Determine the (X, Y) coordinate at the center of the cell enclosing the given text.  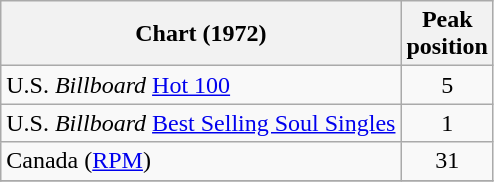
5 (447, 85)
Peakposition (447, 34)
1 (447, 123)
Canada (RPM) (201, 161)
U.S. Billboard Hot 100 (201, 85)
Chart (1972) (201, 34)
31 (447, 161)
U.S. Billboard Best Selling Soul Singles (201, 123)
